Extract the (X, Y) coordinate from the center of the cell holding the provided text.  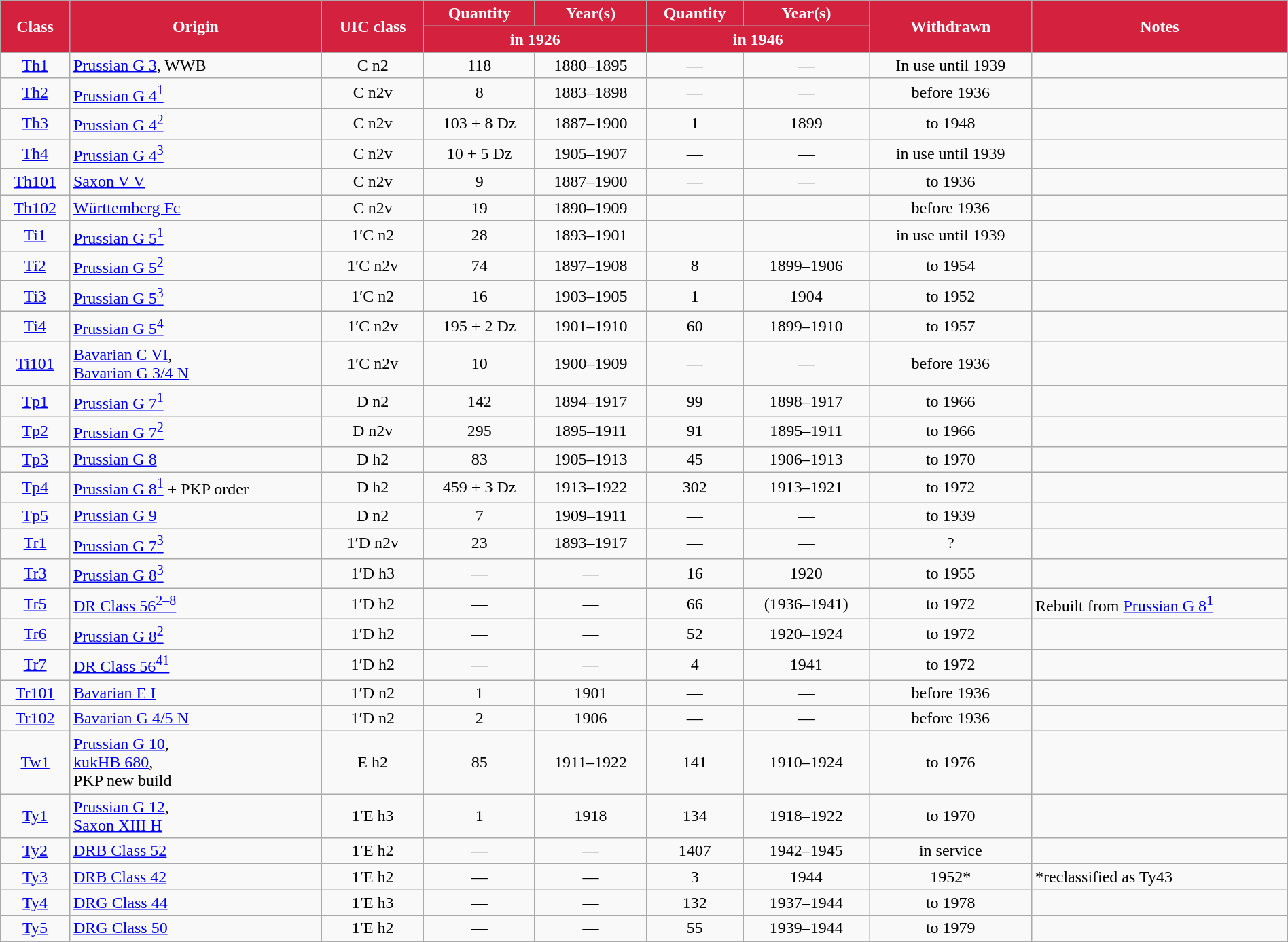
7 (480, 515)
DRG Class 50 (196, 928)
Ti2 (35, 266)
1899 (806, 124)
10 + 5 Dz (480, 153)
Class (35, 26)
1880–1895 (590, 65)
1899–1910 (806, 326)
DRB Class 42 (196, 877)
E h2 (372, 763)
1903–1905 (590, 296)
to 1978 (951, 903)
DR Class 562–8 (196, 604)
Prussian G 43 (196, 153)
132 (695, 903)
Tr1 (35, 543)
Bavarian C VI,Bavarian G 3/4 N (196, 364)
Tp1 (35, 401)
1898–1917 (806, 401)
45 (695, 459)
1952* (951, 877)
459 + 3 Dz (480, 488)
141 (695, 763)
Tp4 (35, 488)
1913–1922 (590, 488)
Prussian G 8 (196, 459)
1942–1945 (806, 851)
to 1954 (951, 266)
Prussian G 73 (196, 543)
Ty2 (35, 851)
Ty5 (35, 928)
(1936–1941) (806, 604)
to 1952 (951, 296)
In use until 1939 (951, 65)
1899–1906 (806, 266)
to 1936 (951, 182)
1944 (806, 877)
Ty4 (35, 903)
83 (480, 459)
in 1946 (758, 39)
1′D h3 (372, 573)
55 (695, 928)
Th3 (35, 124)
1906 (590, 719)
Th2 (35, 94)
Tw1 (35, 763)
Ti1 (35, 236)
1920 (806, 573)
9 (480, 182)
Rebuilt from Prussian G 81 (1160, 604)
C n2 (372, 65)
1893–1917 (590, 543)
99 (695, 401)
134 (695, 816)
142 (480, 401)
Tp2 (35, 432)
Ty1 (35, 816)
1897–1908 (590, 266)
to 1948 (951, 124)
1883–1898 (590, 94)
DR Class 5641 (196, 664)
Prussian G 51 (196, 236)
Th102 (35, 208)
? (951, 543)
to 1976 (951, 763)
2 (480, 719)
74 (480, 266)
1893–1901 (590, 236)
1905–1907 (590, 153)
1939–1944 (806, 928)
Tp3 (35, 459)
Tr101 (35, 693)
Th101 (35, 182)
Bavarian E I (196, 693)
Tr5 (35, 604)
28 (480, 236)
1910–1924 (806, 763)
1904 (806, 296)
to 1979 (951, 928)
Th4 (35, 153)
1900–1909 (590, 364)
1905–1913 (590, 459)
DRB Class 52 (196, 851)
1894–1917 (590, 401)
Prussian G 54 (196, 326)
1937–1944 (806, 903)
Prussian G 52 (196, 266)
103 + 8 Dz (480, 124)
1901–1910 (590, 326)
302 (695, 488)
4 (695, 664)
to 1955 (951, 573)
19 (480, 208)
Notes (1160, 26)
1901 (590, 693)
Prussian G 41 (196, 94)
Prussian G 82 (196, 634)
D n2v (372, 432)
Tr102 (35, 719)
295 (480, 432)
Tr6 (35, 634)
1906–1913 (806, 459)
Prussian G 9 (196, 515)
Withdrawn (951, 26)
DRG Class 44 (196, 903)
Prussian G 3, WWB (196, 65)
1941 (806, 664)
UIC class (372, 26)
52 (695, 634)
1′D n2v (372, 543)
1407 (695, 851)
Prussian G 81 + PKP order (196, 488)
Ti4 (35, 326)
60 (695, 326)
to 1957 (951, 326)
in 1926 (535, 39)
1911–1922 (590, 763)
Ti101 (35, 364)
to 1939 (951, 515)
85 (480, 763)
1920–1924 (806, 634)
Ti3 (35, 296)
195 + 2 Dz (480, 326)
Tp5 (35, 515)
1913–1921 (806, 488)
Bavarian G 4/5 N (196, 719)
Saxon V V (196, 182)
Tr3 (35, 573)
Prussian G 10,kukHB 680,PKP new build (196, 763)
*reclassified as Ty43 (1160, 877)
Prussian G 72 (196, 432)
Prussian G 83 (196, 573)
3 (695, 877)
91 (695, 432)
1918 (590, 816)
Württemberg Fc (196, 208)
1890–1909 (590, 208)
Ty3 (35, 877)
66 (695, 604)
1909–1911 (590, 515)
Prussian G 12,Saxon XIII H (196, 816)
Origin (196, 26)
in service (951, 851)
Prussian G 42 (196, 124)
1918–1922 (806, 816)
Th1 (35, 65)
Prussian G 71 (196, 401)
118 (480, 65)
10 (480, 364)
Prussian G 53 (196, 296)
Tr7 (35, 664)
23 (480, 543)
